Scan for the cell matching the given text and deliver its (X, Y) coordinate at center. 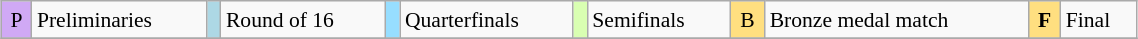
F (1044, 20)
Bronze medal match (897, 20)
Round of 16 (304, 20)
Preliminaries (120, 20)
P (16, 20)
Final (1099, 20)
Semifinals (658, 20)
Quarterfinals (486, 20)
B (747, 20)
